From the cell containing the given text, extract its center point as [X, Y] coordinate. 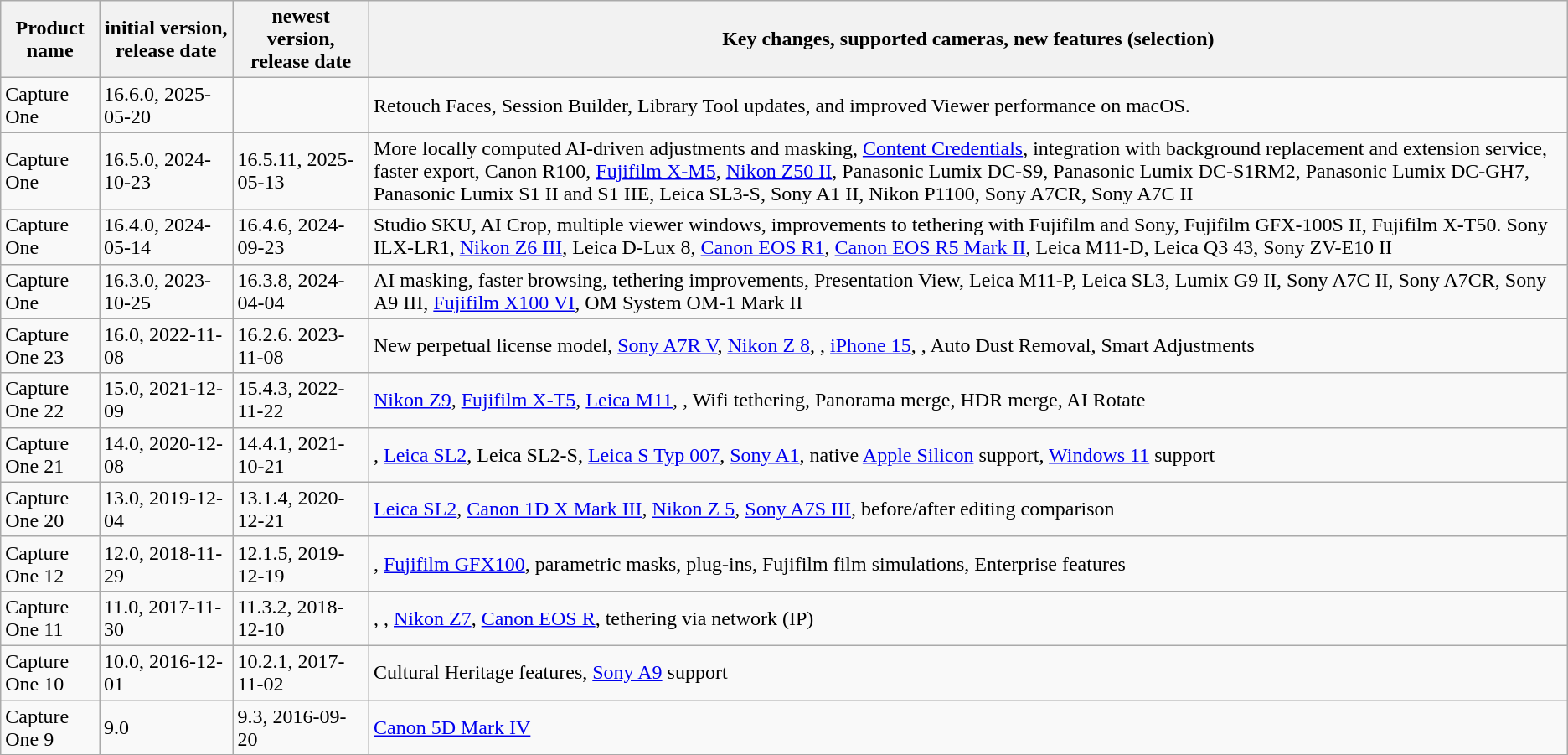
Capture One 11 [50, 618]
16.0, 2022-11-08 [166, 345]
13.0, 2019-12-04 [166, 509]
14.0, 2020-12-08 [166, 454]
, Leica SL2, Leica SL2-S, Leica S Typ 007, Sony A1, native Apple Silicon support, Windows 11 support [968, 454]
, Fujifilm GFX100, parametric masks, plug-ins, Fujifilm film simulations, Enterprise features [968, 563]
15.4.3, 2022-11-22 [302, 401]
, , Nikon Z7, Canon EOS R, tethering via network (IP) [968, 618]
9.0 [166, 727]
Cultural Heritage features, Sony A9 support [968, 672]
Nikon Z9, Fujifilm X-T5, Leica M11, , Wifi tethering, Panorama merge, HDR merge, AI Rotate [968, 401]
16.5.11, 2025-05-13 [302, 171]
16.2.6. 2023-11-08 [302, 345]
Key changes, supported cameras, new features (selection) [968, 39]
16.6.0, 2025-05-20 [166, 106]
newest version, release date [302, 39]
Product name [50, 39]
Leica SL2, Canon 1D X Mark III, Nikon Z 5, Sony A7S III, before/after editing comparison [968, 509]
16.4.0, 2024-05-14 [166, 236]
Capture One 21 [50, 454]
11.0, 2017-11-30 [166, 618]
16.3.0, 2023-10-25 [166, 292]
Canon 5D Mark IV [968, 727]
10.0, 2016-12-01 [166, 672]
10.2.1, 2017-11-02 [302, 672]
12.0, 2018-11-29 [166, 563]
Capture One 20 [50, 509]
12.1.5, 2019-12-19 [302, 563]
14.4.1, 2021-10-21 [302, 454]
9.3, 2016-09-20 [302, 727]
16.4.6, 2024-09-23 [302, 236]
16.5.0, 2024-10-23 [166, 171]
Capture One 10 [50, 672]
13.1.4, 2020-12-21 [302, 509]
Capture One 9 [50, 727]
New perpetual license model, Sony A7R V, Nikon Z 8, , iPhone 15, , Auto Dust Removal, Smart Adjustments [968, 345]
15.0, 2021-12-09 [166, 401]
Capture One 23 [50, 345]
Capture One 12 [50, 563]
16.3.8, 2024-04-04 [302, 292]
Retouch Faces, Session Builder, Library Tool updates, and improved Viewer performance on macOS. [968, 106]
initial version, release date [166, 39]
Capture One 22 [50, 401]
11.3.2, 2018-12-10 [302, 618]
